Identify which cell holds the provided text, then report its (X, Y) central coordinate. 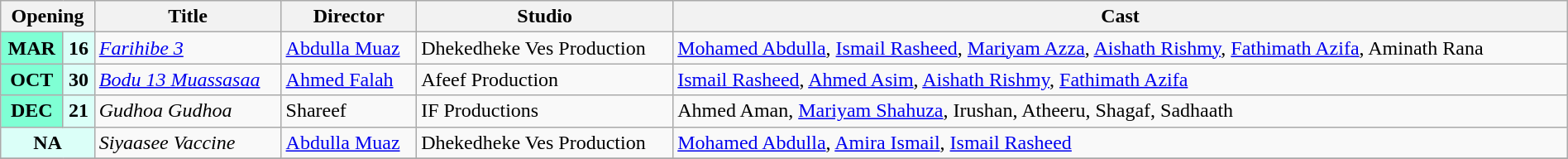
NA (48, 142)
30 (79, 79)
Director (349, 17)
Mohamed Abdulla, Ismail Rasheed, Mariyam Azza, Aishath Rishmy, Fathimath Azifa, Aminath Rana (1121, 48)
Shareef (349, 111)
Studio (545, 17)
Ahmed Aman, Mariyam Shahuza, Irushan, Atheeru, Shagaf, Sadhaath (1121, 111)
Farihibe 3 (188, 48)
Ismail Rasheed, Ahmed Asim, Aishath Rishmy, Fathimath Azifa (1121, 79)
Title (188, 17)
Siyaasee Vaccine (188, 142)
IF Productions (545, 111)
Bodu 13 Muassasaa (188, 79)
Cast (1121, 17)
Ahmed Falah (349, 79)
16 (79, 48)
Afeef Production (545, 79)
OCT (31, 79)
Gudhoa Gudhoa (188, 111)
DEC (31, 111)
21 (79, 111)
Opening (48, 17)
MAR (31, 48)
Mohamed Abdulla, Amira Ismail, Ismail Rasheed (1121, 142)
